From the cell containing the given text, extract its center point as [X, Y] coordinate. 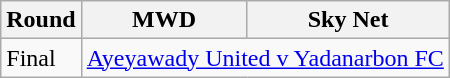
Sky Net [348, 20]
Final [41, 58]
Round [41, 20]
MWD [164, 20]
Ayeyawady United v Yadanarbon FC [265, 58]
